Return the [x, y] coordinate for the center point of the cell that contains the specified text.  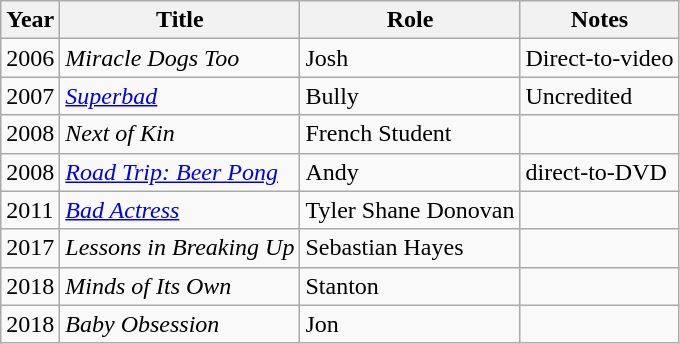
Next of Kin [180, 134]
Road Trip: Beer Pong [180, 172]
Sebastian Hayes [410, 248]
Title [180, 20]
Bully [410, 96]
Bad Actress [180, 210]
Tyler Shane Donovan [410, 210]
Role [410, 20]
Notes [600, 20]
Uncredited [600, 96]
2007 [30, 96]
direct-to-DVD [600, 172]
Year [30, 20]
Andy [410, 172]
Baby Obsession [180, 324]
Lessons in Breaking Up [180, 248]
Miracle Dogs Too [180, 58]
Stanton [410, 286]
Josh [410, 58]
Superbad [180, 96]
2017 [30, 248]
French Student [410, 134]
Minds of Its Own [180, 286]
Direct-to-video [600, 58]
Jon [410, 324]
2006 [30, 58]
2011 [30, 210]
